Return [x, y] of the center of cell containing provided text 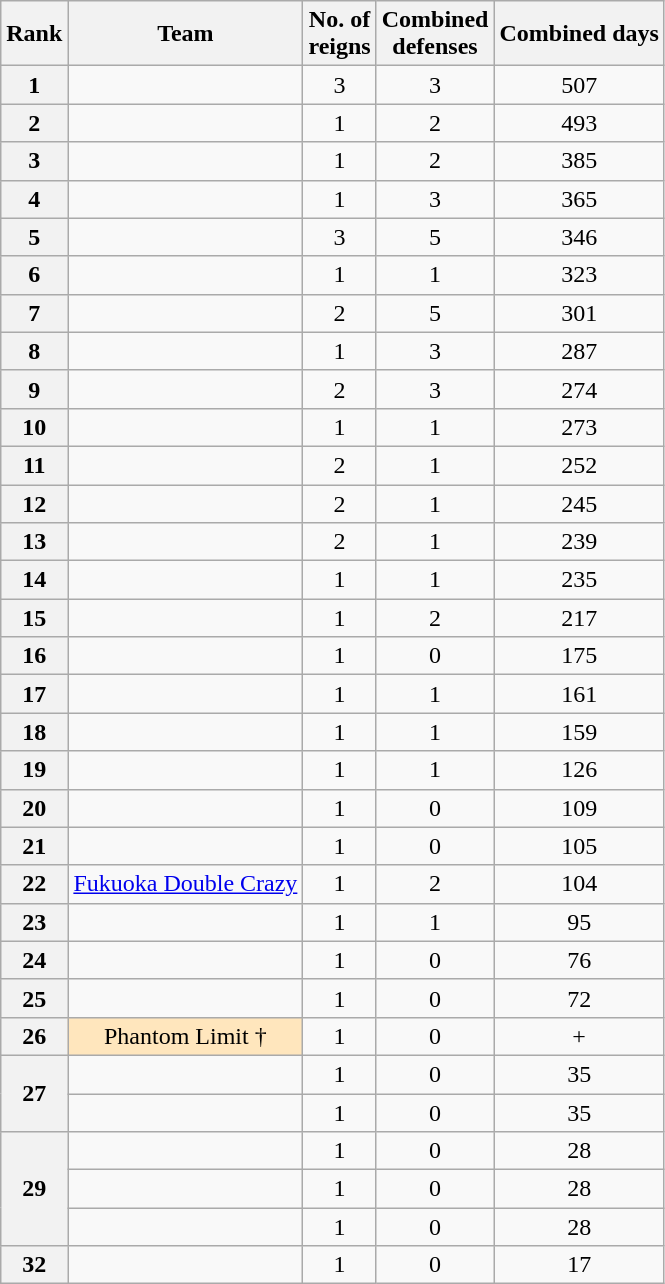
323 [579, 275]
10 [34, 427]
No. ofreigns [340, 34]
Fukuoka Double Crazy [186, 884]
159 [579, 732]
21 [34, 846]
24 [34, 960]
9 [34, 389]
7 [34, 313]
Rank [34, 34]
13 [34, 542]
105 [579, 846]
239 [579, 542]
76 [579, 960]
235 [579, 580]
23 [34, 922]
19 [34, 770]
507 [579, 85]
Team [186, 34]
12 [34, 503]
175 [579, 656]
273 [579, 427]
6 [34, 275]
385 [579, 161]
161 [579, 694]
14 [34, 580]
287 [579, 351]
16 [34, 656]
245 [579, 503]
252 [579, 465]
Combineddefenses [435, 34]
104 [579, 884]
493 [579, 123]
95 [579, 922]
8 [34, 351]
Combined days [579, 34]
26 [34, 1036]
365 [579, 199]
Phantom Limit † [186, 1036]
25 [34, 998]
346 [579, 237]
15 [34, 618]
72 [579, 998]
20 [34, 808]
22 [34, 884]
29 [34, 1189]
126 [579, 770]
11 [34, 465]
+ [579, 1036]
18 [34, 732]
27 [34, 1093]
32 [34, 1265]
274 [579, 389]
217 [579, 618]
4 [34, 199]
109 [579, 808]
301 [579, 313]
